Provide the [X, Y] coordinate of the cell's center where the given text is located.  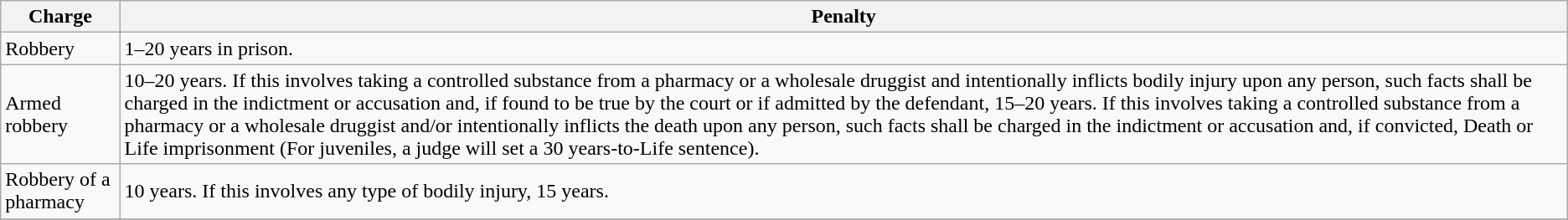
Robbery [60, 49]
Charge [60, 17]
1–20 years in prison. [843, 49]
Penalty [843, 17]
Armed robbery [60, 114]
Robbery of a pharmacy [60, 191]
10 years. If this involves any type of bodily injury, 15 years. [843, 191]
